Capture the cell that displays the provided text and extract its [x, y] central coordinate. 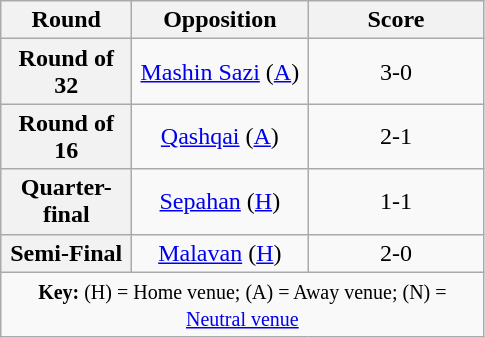
Semi-Final [66, 253]
Quarter-final [66, 202]
Key: (H) = Home venue; (A) = Away venue; (N) = Neutral venue [242, 304]
Sepahan (H) [220, 202]
Malavan (H) [220, 253]
Round of 32 [66, 72]
2-1 [396, 136]
Round of 16 [66, 136]
Qashqai (A) [220, 136]
3-0 [396, 72]
Score [396, 20]
Opposition [220, 20]
Round [66, 20]
1-1 [396, 202]
2-0 [396, 253]
Mashin Sazi (A) [220, 72]
